Output the (x, y) coordinate of the center of the cell containing the given text.  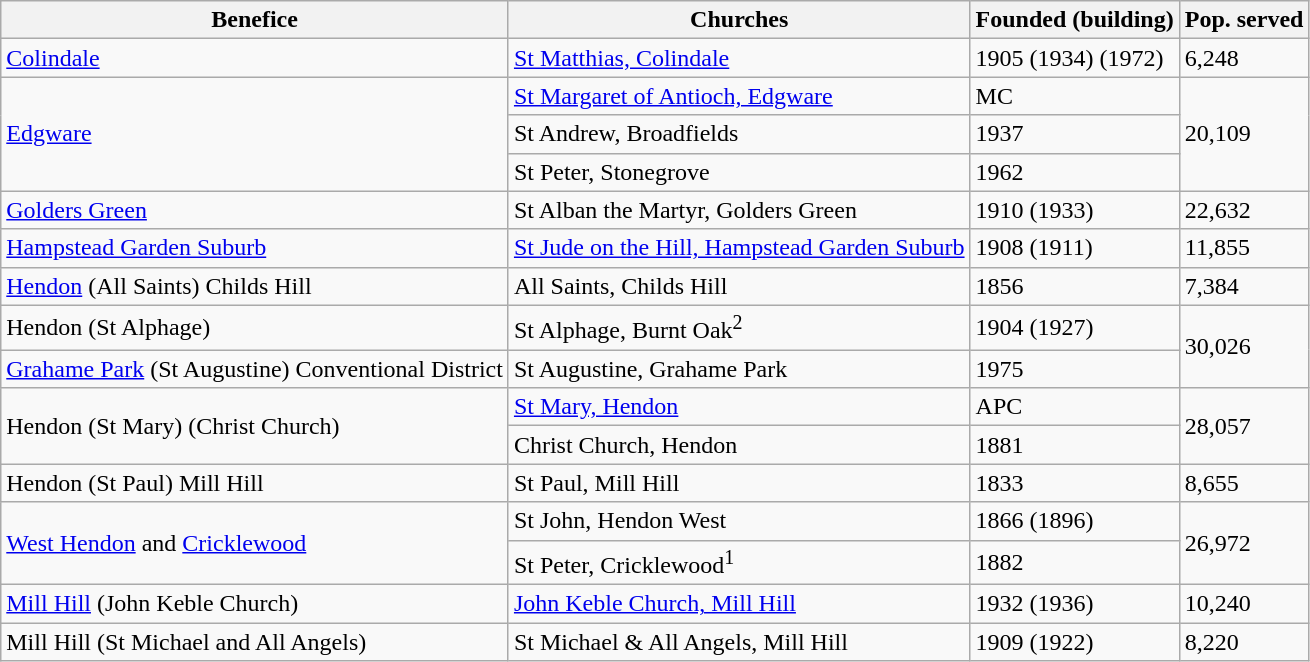
John Keble Church, Mill Hill (739, 604)
Hendon (St Alphage) (255, 328)
St Peter, Stonegrove (739, 172)
St Andrew, Broadfields (739, 134)
26,972 (1244, 544)
St Margaret of Antioch, Edgware (739, 96)
St Alban the Martyr, Golders Green (739, 210)
30,026 (1244, 346)
Christ Church, Hendon (739, 445)
6,248 (1244, 58)
1881 (1074, 445)
Grahame Park (St Augustine) Conventional District (255, 369)
Hendon (St Mary) (Christ Church) (255, 426)
20,109 (1244, 134)
Edgware (255, 134)
St Alphage, Burnt Oak2 (739, 328)
28,057 (1244, 426)
Mill Hill (John Keble Church) (255, 604)
All Saints, Childs Hill (739, 286)
St Matthias, Colindale (739, 58)
West Hendon and Cricklewood (255, 544)
Colindale (255, 58)
APC (1074, 407)
1910 (1933) (1074, 210)
Golders Green (255, 210)
Pop. served (1244, 20)
1833 (1074, 483)
1909 (1922) (1074, 642)
8,220 (1244, 642)
Mill Hill (St Michael and All Angels) (255, 642)
1908 (1911) (1074, 248)
22,632 (1244, 210)
7,384 (1244, 286)
Churches (739, 20)
St Jude on the Hill, Hampstead Garden Suburb (739, 248)
1932 (1936) (1074, 604)
Hampstead Garden Suburb (255, 248)
1856 (1074, 286)
Hendon (St Paul) Mill Hill (255, 483)
St Augustine, Grahame Park (739, 369)
1904 (1927) (1074, 328)
1962 (1074, 172)
St Michael & All Angels, Mill Hill (739, 642)
Benefice (255, 20)
10,240 (1244, 604)
1937 (1074, 134)
St Mary, Hendon (739, 407)
11,855 (1244, 248)
8,655 (1244, 483)
1882 (1074, 562)
1975 (1074, 369)
St Peter, Cricklewood1 (739, 562)
St John, Hendon West (739, 521)
Hendon (All Saints) Childs Hill (255, 286)
1905 (1934) (1972) (1074, 58)
MC (1074, 96)
Founded (building) (1074, 20)
1866 (1896) (1074, 521)
St Paul, Mill Hill (739, 483)
